Identify which cell holds the provided text, then report its (X, Y) central coordinate. 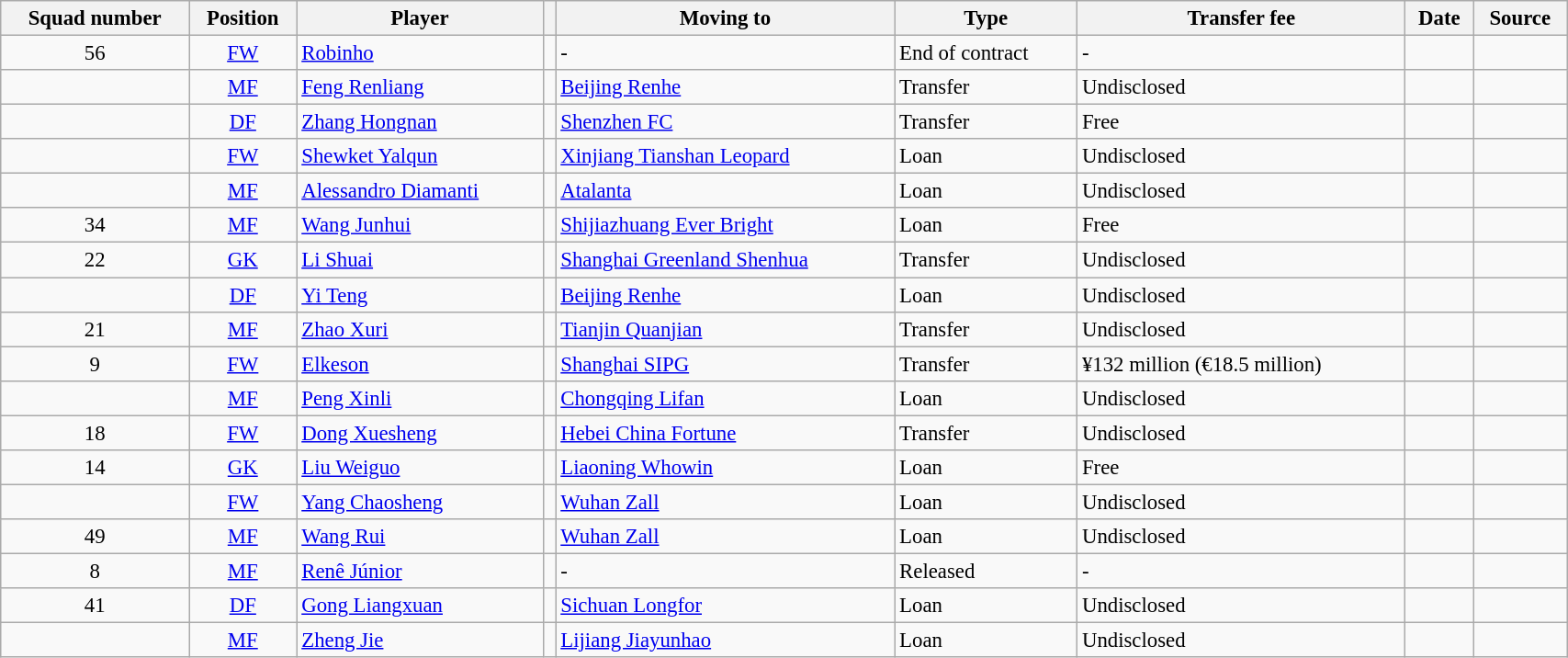
Lijiang Jiayunhao (726, 641)
Source (1520, 18)
Wang Rui (420, 537)
Atalanta (726, 191)
Date (1439, 18)
Elkeson (420, 364)
Shanghai Greenland Shenhua (726, 260)
Transfer fee (1242, 18)
Tianjin Quanjian (726, 329)
Position (243, 18)
14 (96, 468)
Yang Chaosheng (420, 502)
Zhang Hongnan (420, 122)
Shenzhen FC (726, 122)
56 (96, 53)
End of contract (987, 53)
41 (96, 606)
22 (96, 260)
Li Shuai (420, 260)
Zheng Jie (420, 641)
Feng Renliang (420, 87)
Peng Xinli (420, 398)
Released (987, 571)
8 (96, 571)
Hebei China Fortune (726, 433)
9 (96, 364)
Squad number (96, 18)
49 (96, 537)
Dong Xuesheng (420, 433)
Zhao Xuri (420, 329)
Shijiazhuang Ever Bright (726, 225)
Renê Júnior (420, 571)
Xinjiang Tianshan Leopard (726, 156)
¥132 million (€18.5 million) (1242, 364)
34 (96, 225)
Shanghai SIPG (726, 364)
21 (96, 329)
Robinho (420, 53)
Wang Junhui (420, 225)
Sichuan Longfor (726, 606)
Player (420, 18)
Type (987, 18)
18 (96, 433)
Liu Weiguo (420, 468)
Gong Liangxuan (420, 606)
Alessandro Diamanti (420, 191)
Shewket Yalqun (420, 156)
Liaoning Whowin (726, 468)
Yi Teng (420, 295)
Chongqing Lifan (726, 398)
Moving to (726, 18)
